Find where the given text appears and provide that cell's center as (x, y) coordinate. 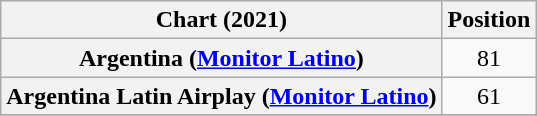
61 (489, 96)
Position (489, 20)
Argentina Latin Airplay (Monitor Latino) (222, 96)
81 (489, 58)
Argentina (Monitor Latino) (222, 58)
Chart (2021) (222, 20)
